Locate the cell with the specified text and output its (X, Y) center coordinate. 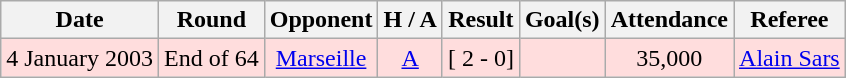
4 January 2003 (80, 58)
Result (480, 20)
H / A (410, 20)
[ 2 - 0] (480, 58)
Marseille (321, 58)
Alain Sars (790, 58)
Round (211, 20)
Attendance (669, 20)
Opponent (321, 20)
Referee (790, 20)
Goal(s) (562, 20)
Date (80, 20)
End of 64 (211, 58)
A (410, 58)
35,000 (669, 58)
